Return [X, Y] of the center of cell containing provided text 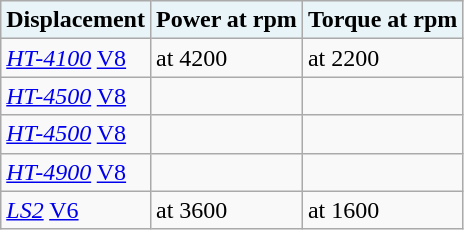
Displacement [76, 20]
LS2 V6 [76, 210]
at 2200 [382, 58]
HT-4100 V8 [76, 58]
Torque at rpm [382, 20]
at 1600 [382, 210]
at 3600 [226, 210]
HT-4900 V8 [76, 172]
at 4200 [226, 58]
Power at rpm [226, 20]
